Provide the [X, Y] coordinate of the cell's center where the given text is located.  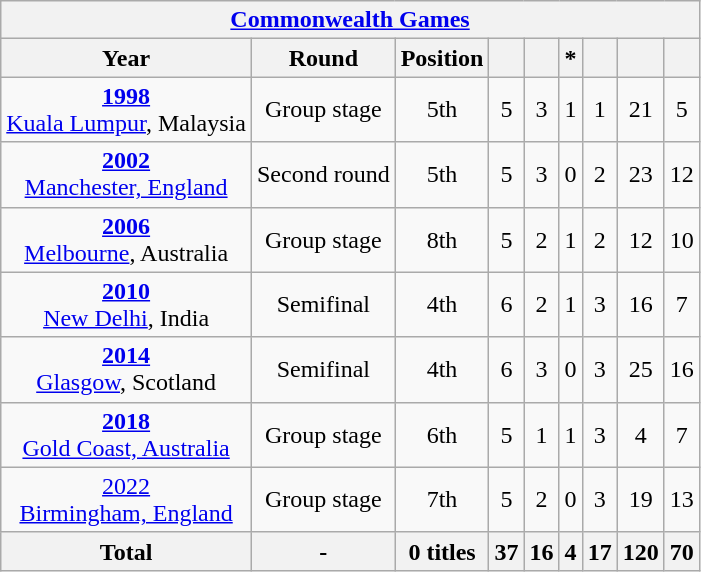
1998Kuala Lumpur, Malaysia [126, 110]
* [570, 58]
2014 Glasgow, Scotland [126, 370]
2022Birmingham, England [126, 500]
19 [640, 500]
7th [442, 500]
- [323, 551]
2006Melbourne, Australia [126, 240]
2010New Delhi, India [126, 304]
Second round [323, 174]
Year [126, 58]
Position [442, 58]
21 [640, 110]
10 [682, 240]
Total [126, 551]
0 titles [442, 551]
37 [506, 551]
8th [442, 240]
Commonwealth Games [350, 20]
Round [323, 58]
70 [682, 551]
23 [640, 174]
6th [442, 434]
25 [640, 370]
120 [640, 551]
17 [600, 551]
2002Manchester, England [126, 174]
13 [682, 500]
2018Gold Coast, Australia [126, 434]
